Return the (X, Y) coordinate for the center point of the cell that contains the specified text.  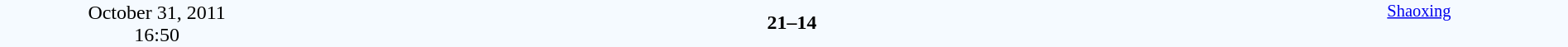
21–14 (791, 22)
Shaoxing (1419, 23)
October 31, 201116:50 (157, 23)
